Detect which cell encompasses the target text, then output its (X, Y) center coordinate. 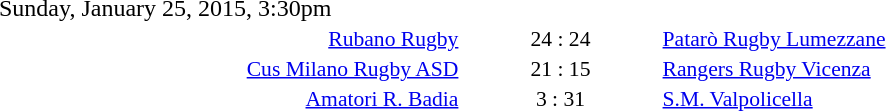
24 : 24 (560, 38)
21 : 15 (560, 68)
